For the text-containing cell, return its midpoint in (x, y) coordinate format. 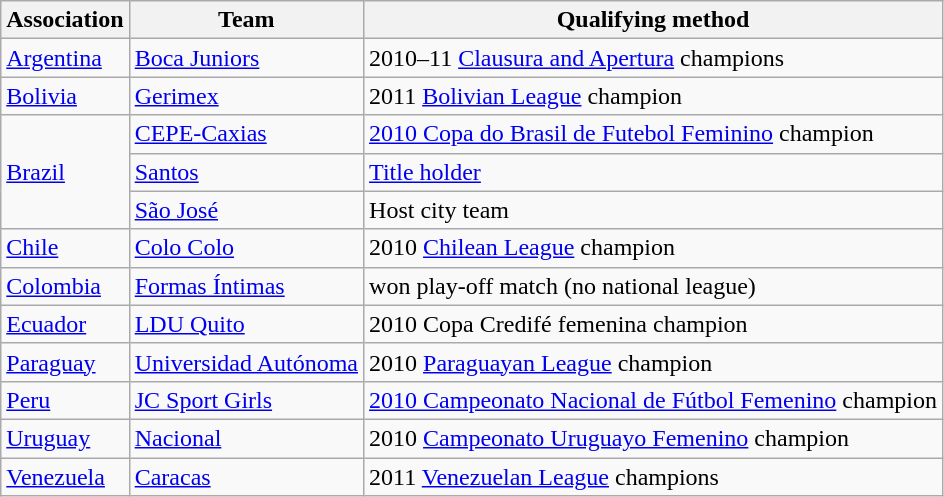
Paraguay (65, 362)
Brazil (65, 172)
2010 Chilean League champion (654, 248)
2010 Campeonato Uruguayo Femenino champion (654, 438)
LDU Quito (246, 324)
2011 Bolivian League champion (654, 96)
JC Sport Girls (246, 400)
won play-off match (no national league) (654, 286)
Colo Colo (246, 248)
Venezuela (65, 477)
2010 Campeonato Nacional de Fútbol Femenino champion (654, 400)
2010 Copa do Brasil de Futebol Feminino champion (654, 134)
Title holder (654, 172)
Colombia (65, 286)
Universidad Autónoma (246, 362)
Boca Juniors (246, 58)
Uruguay (65, 438)
2010 Copa Credifé femenina champion (654, 324)
2010–11 Clausura and Apertura champions (654, 58)
Nacional (246, 438)
Santos (246, 172)
Chile (65, 248)
São José (246, 210)
Caracas (246, 477)
Association (65, 20)
CEPE-Caxias (246, 134)
Bolivia (65, 96)
2010 Paraguayan League champion (654, 362)
2011 Venezuelan League champions (654, 477)
Formas Íntimas (246, 286)
Peru (65, 400)
Argentina (65, 58)
Gerimex (246, 96)
Ecuador (65, 324)
Qualifying method (654, 20)
Host city team (654, 210)
Team (246, 20)
